Find where the given text appears and provide that cell's center as [x, y] coordinate. 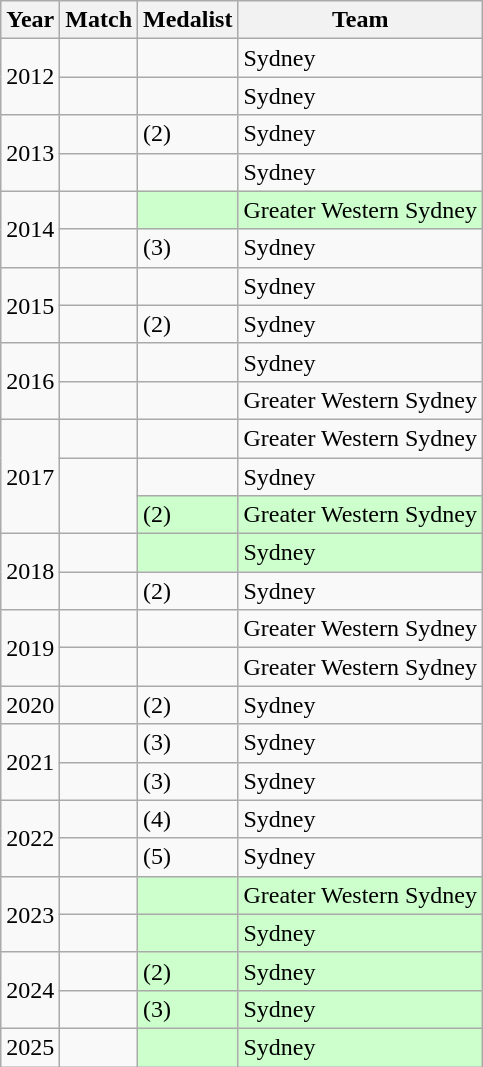
Year [30, 20]
2018 [30, 572]
2016 [30, 381]
2022 [30, 838]
2024 [30, 990]
2020 [30, 705]
2012 [30, 77]
Medalist [188, 20]
2021 [30, 762]
Team [360, 20]
2019 [30, 648]
2013 [30, 153]
2015 [30, 305]
Match [99, 20]
2017 [30, 476]
(4) [188, 819]
2023 [30, 914]
2025 [30, 1047]
2014 [30, 229]
(5) [188, 857]
